Output the (X, Y) coordinate of the center of the cell containing the given text.  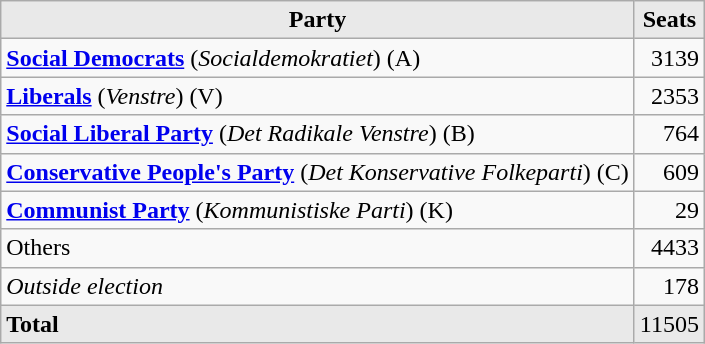
Conservative People's Party (Det Konservative Folkeparti) (C) (318, 172)
Social Democrats (Socialdemokratiet) (A) (318, 58)
2353 (669, 96)
178 (669, 286)
Others (318, 248)
Communist Party (Kommunistiske Parti) (K) (318, 210)
4433 (669, 248)
Seats (669, 20)
11505 (669, 324)
Social Liberal Party (Det Radikale Venstre) (B) (318, 134)
Party (318, 20)
Outside election (318, 286)
Liberals (Venstre) (V) (318, 96)
764 (669, 134)
29 (669, 210)
609 (669, 172)
3139 (669, 58)
Total (318, 324)
